Identify which cell holds the provided text, then report its [X, Y] central coordinate. 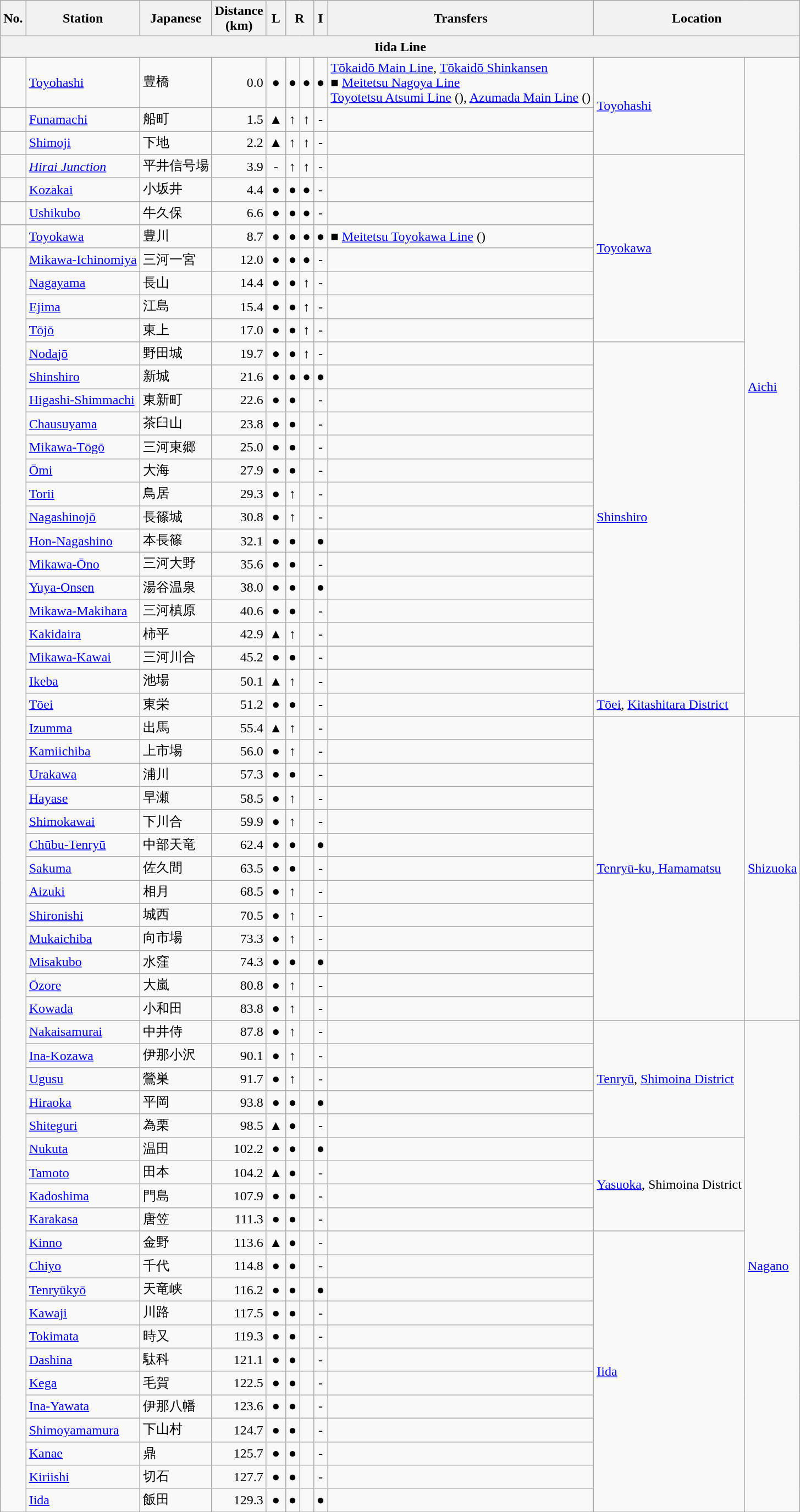
73.3 [239, 939]
30.8 [239, 518]
Distance(km) [239, 19]
Shizuoka [772, 869]
Dashina [82, 1360]
Tamoto [82, 1172]
下川合 [176, 821]
Sakuma [82, 869]
池場 [176, 681]
27.9 [239, 471]
117.5 [239, 1313]
柿平 [176, 634]
124.7 [239, 1430]
川路 [176, 1313]
Mikawa-Ichinomiya [82, 260]
水窪 [176, 962]
門島 [176, 1196]
98.5 [239, 1126]
25.0 [239, 448]
Chūbu-Tenryū [82, 845]
本長篠 [176, 541]
Tenryūkyō [82, 1290]
Mikawa-Kawai [82, 658]
Torii [82, 494]
83.8 [239, 1008]
23.8 [239, 423]
Transfers [461, 19]
江島 [176, 307]
68.5 [239, 892]
14.4 [239, 284]
70.5 [239, 915]
新城 [176, 377]
三河東郷 [176, 448]
19.7 [239, 354]
Tōei [82, 705]
三河槙原 [176, 611]
Shironishi [82, 915]
Ina-Yawata [82, 1406]
111.3 [239, 1219]
切石 [176, 1477]
■ Meitetsu Toyokawa Line () [461, 236]
鼎 [176, 1454]
相月 [176, 892]
Tokimata [82, 1336]
豊川 [176, 236]
21.6 [239, 377]
飯田 [176, 1500]
Kiriishi [82, 1477]
55.4 [239, 728]
茶臼山 [176, 423]
45.2 [239, 658]
Shimoji [82, 143]
35.6 [239, 564]
93.8 [239, 1103]
Urakawa [82, 775]
佐久間 [176, 869]
駄科 [176, 1360]
中井侍 [176, 1033]
小和田 [176, 1008]
Tōei, Kitashitara District [670, 705]
I [321, 19]
Kamiichiba [82, 751]
102.2 [239, 1149]
Izumma [82, 728]
Mikawa-Ōno [82, 564]
Shimoyamamura [82, 1430]
Karakasa [82, 1219]
122.5 [239, 1383]
Hon-Nagashino [82, 541]
Ikeba [82, 681]
Ugusu [82, 1079]
Tenryū, Shimoina District [670, 1079]
Funamachi [82, 120]
40.6 [239, 611]
出馬 [176, 728]
104.2 [239, 1172]
91.7 [239, 1079]
Nagashinojō [82, 518]
119.3 [239, 1336]
Kowada [82, 1008]
2.2 [239, 143]
Ina-Kozawa [82, 1056]
59.9 [239, 821]
Misakubo [82, 962]
三河一宮 [176, 260]
大嵐 [176, 985]
長篠城 [176, 518]
Kanae [82, 1454]
平岡 [176, 1103]
0.0 [239, 82]
時又 [176, 1336]
107.9 [239, 1196]
早瀬 [176, 798]
伊那八幡 [176, 1406]
32.1 [239, 541]
為栗 [176, 1126]
R [299, 19]
下地 [176, 143]
天竜峡 [176, 1290]
向市場 [176, 939]
Nodajō [82, 354]
Hayase [82, 798]
温田 [176, 1149]
Ejima [82, 307]
Higashi-Shimmachi [82, 400]
127.7 [239, 1477]
Shiteguri [82, 1126]
Aichi [772, 387]
113.6 [239, 1243]
L [276, 19]
東上 [176, 330]
湯谷温泉 [176, 587]
Chiyo [82, 1267]
伊那小沢 [176, 1056]
Nakaisamurai [82, 1033]
121.1 [239, 1360]
63.5 [239, 869]
牛久保 [176, 213]
Mukaichiba [82, 939]
千代 [176, 1267]
22.6 [239, 400]
90.1 [239, 1056]
17.0 [239, 330]
114.8 [239, 1267]
Shimokawai [82, 821]
62.4 [239, 845]
浦川 [176, 775]
唐笠 [176, 1219]
Nagano [772, 1266]
Tenryū-ku, Hamamatsu [670, 869]
51.2 [239, 705]
鶯巣 [176, 1079]
1.5 [239, 120]
129.3 [239, 1500]
下山村 [176, 1430]
中部天竜 [176, 845]
87.8 [239, 1033]
Yuya-Onsen [82, 587]
125.7 [239, 1454]
Mikawa-Makihara [82, 611]
Kawaji [82, 1313]
123.6 [239, 1406]
Ōmi [82, 471]
Chausuyama [82, 423]
6.6 [239, 213]
Japanese [176, 19]
8.7 [239, 236]
Ushikubo [82, 213]
Kinno [82, 1243]
Kadoshima [82, 1196]
4.4 [239, 190]
上市場 [176, 751]
Nukuta [82, 1149]
42.9 [239, 634]
三河大野 [176, 564]
58.5 [239, 798]
東新町 [176, 400]
Location [697, 19]
Yasuoka, Shimoina District [670, 1184]
Nagayama [82, 284]
東栄 [176, 705]
毛賀 [176, 1383]
Kozakai [82, 190]
鳥居 [176, 494]
12.0 [239, 260]
80.8 [239, 985]
大海 [176, 471]
56.0 [239, 751]
116.2 [239, 1290]
No. [13, 19]
野田城 [176, 354]
三河川合 [176, 658]
29.3 [239, 494]
小坂井 [176, 190]
Hiraoka [82, 1103]
Kakidaira [82, 634]
Iida Line [400, 47]
38.0 [239, 587]
Mikawa-Tōgō [82, 448]
Ōzore [82, 985]
Tōjō [82, 330]
Station [82, 19]
57.3 [239, 775]
Kega [82, 1383]
74.3 [239, 962]
Tōkaidō Main Line, Tōkaidō Shinkansen■ Meitetsu Nagoya LineToyotetsu Atsumi Line (), Azumada Main Line () [461, 82]
50.1 [239, 681]
Aizuki [82, 892]
15.4 [239, 307]
城西 [176, 915]
豊橋 [176, 82]
金野 [176, 1243]
長山 [176, 284]
3.9 [239, 166]
平井信号場 [176, 166]
Hirai Junction [82, 166]
船町 [176, 120]
田本 [176, 1172]
